Search for the cell housing the specified text and yield its [X, Y] center coordinate. 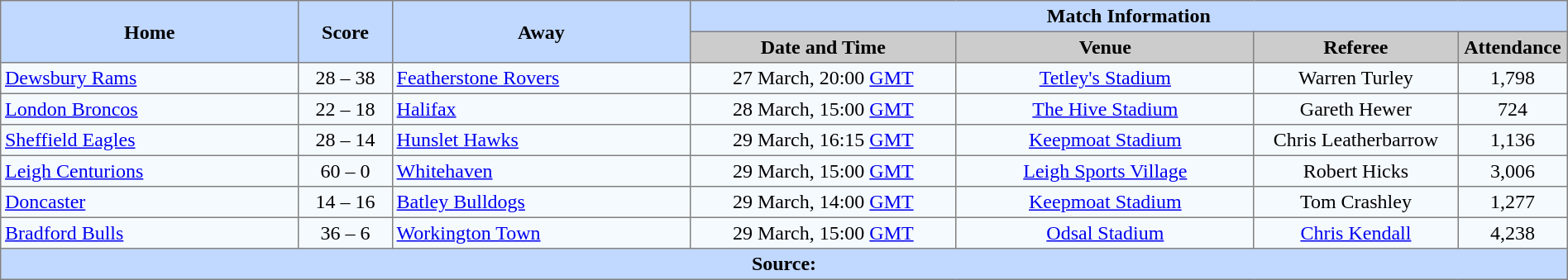
Whitehaven [541, 171]
Attendance [1513, 47]
Tom Crashley [1355, 202]
Doncaster [150, 202]
60 – 0 [346, 171]
Sheffield Eagles [150, 140]
29 March, 16:15 GMT [823, 140]
Gareth Hewer [1355, 109]
28 March, 15:00 GMT [823, 109]
Date and Time [823, 47]
Warren Turley [1355, 78]
Workington Town [541, 233]
Featherstone Rovers [541, 78]
29 March, 14:00 GMT [823, 202]
28 – 14 [346, 140]
Robert Hicks [1355, 171]
Dewsbury Rams [150, 78]
1,277 [1513, 202]
Away [541, 31]
Batley Bulldogs [541, 202]
14 – 16 [346, 202]
Bradford Bulls [150, 233]
1,136 [1513, 140]
Hunslet Hawks [541, 140]
Match Information [1128, 17]
28 – 38 [346, 78]
The Hive Stadium [1105, 109]
Leigh Sports Village [1105, 171]
Referee [1355, 47]
Venue [1105, 47]
Chris Kendall [1355, 233]
Tetley's Stadium [1105, 78]
4,238 [1513, 233]
Halifax [541, 109]
London Broncos [150, 109]
1,798 [1513, 78]
Odsal Stadium [1105, 233]
Chris Leatherbarrow [1355, 140]
Source: [784, 264]
36 – 6 [346, 233]
3,006 [1513, 171]
22 – 18 [346, 109]
Score [346, 31]
724 [1513, 109]
Home [150, 31]
27 March, 20:00 GMT [823, 78]
Leigh Centurions [150, 171]
